Capture the cell that displays the provided text and extract its (x, y) central coordinate. 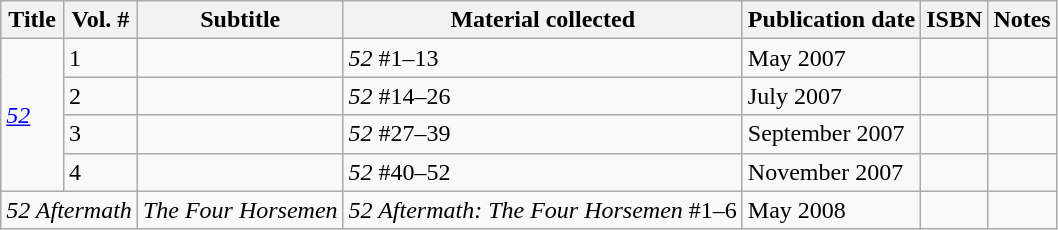
52 Aftermath: The Four Horsemen #1–6 (542, 210)
Notes (1022, 20)
Title (32, 20)
The Four Horsemen (240, 210)
52 #27–39 (542, 134)
May 2007 (831, 58)
52 (32, 115)
4 (101, 172)
November 2007 (831, 172)
1 (101, 58)
2 (101, 96)
52 Aftermath (70, 210)
52 #1–13 (542, 58)
September 2007 (831, 134)
52 #40–52 (542, 172)
Subtitle (240, 20)
May 2008 (831, 210)
ISBN (954, 20)
Vol. # (101, 20)
Material collected (542, 20)
3 (101, 134)
52 #14–26 (542, 96)
Publication date (831, 20)
July 2007 (831, 96)
